Locate the cell with the specified text and output its [x, y] center coordinate. 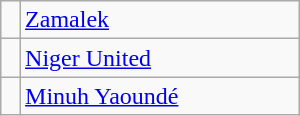
Zamalek [160, 20]
Minuh Yaoundé [160, 96]
Niger United [160, 58]
